Locate the cell with the specified text and output its (x, y) center coordinate. 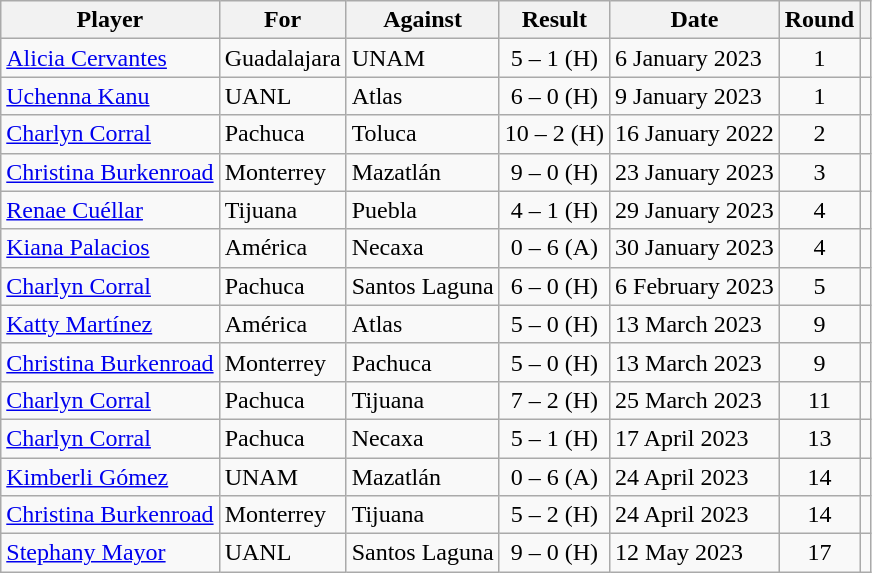
11 (819, 400)
23 January 2023 (695, 172)
6 January 2023 (695, 58)
Kiana Palacios (110, 248)
Stephany Mayor (110, 553)
Round (819, 20)
Date (695, 20)
9 January 2023 (695, 96)
4 – 1 (H) (554, 210)
Guadalajara (282, 58)
12 May 2023 (695, 553)
17 (819, 553)
Uchenna Kanu (110, 96)
10 – 2 (H) (554, 134)
Alicia Cervantes (110, 58)
29 January 2023 (695, 210)
Toluca (422, 134)
Katty Martínez (110, 324)
Renae Cuéllar (110, 210)
For (282, 20)
2 (819, 134)
30 January 2023 (695, 248)
5 – 2 (H) (554, 515)
Against (422, 20)
13 (819, 438)
6 February 2023 (695, 286)
Puebla (422, 210)
16 January 2022 (695, 134)
17 April 2023 (695, 438)
Result (554, 20)
Player (110, 20)
7 – 2 (H) (554, 400)
25 March 2023 (695, 400)
Kimberli Gómez (110, 477)
5 (819, 286)
3 (819, 172)
